From the cell containing the given text, extract its center point as [x, y] coordinate. 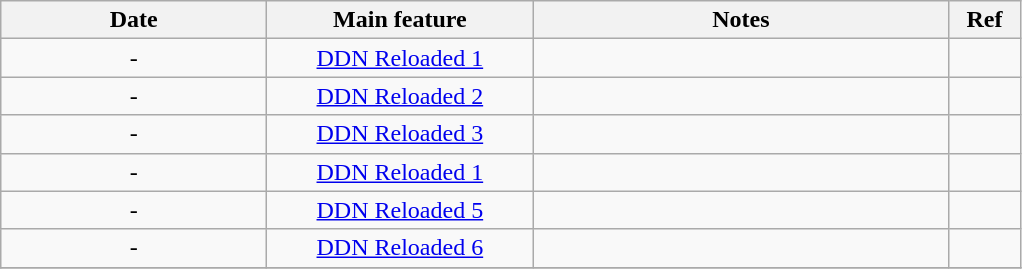
Main feature [400, 20]
Notes [741, 20]
DDN Reloaded 3 [400, 134]
DDN Reloaded 6 [400, 248]
Ref [984, 20]
DDN Reloaded 2 [400, 96]
DDN Reloaded 5 [400, 210]
Date [134, 20]
